For the text-containing cell, return its midpoint in (X, Y) coordinate format. 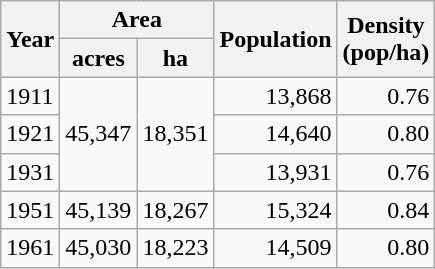
1921 (30, 134)
45,030 (98, 248)
14,640 (276, 134)
1931 (30, 172)
Year (30, 39)
1951 (30, 210)
Population (276, 39)
Density(pop/ha) (386, 39)
45,347 (98, 134)
15,324 (276, 210)
13,868 (276, 96)
Area (137, 20)
18,351 (176, 134)
0.84 (386, 210)
45,139 (98, 210)
13,931 (276, 172)
acres (98, 58)
1961 (30, 248)
18,223 (176, 248)
ha (176, 58)
1911 (30, 96)
18,267 (176, 210)
14,509 (276, 248)
